Output the (x, y) coordinate of the center of the cell containing the given text.  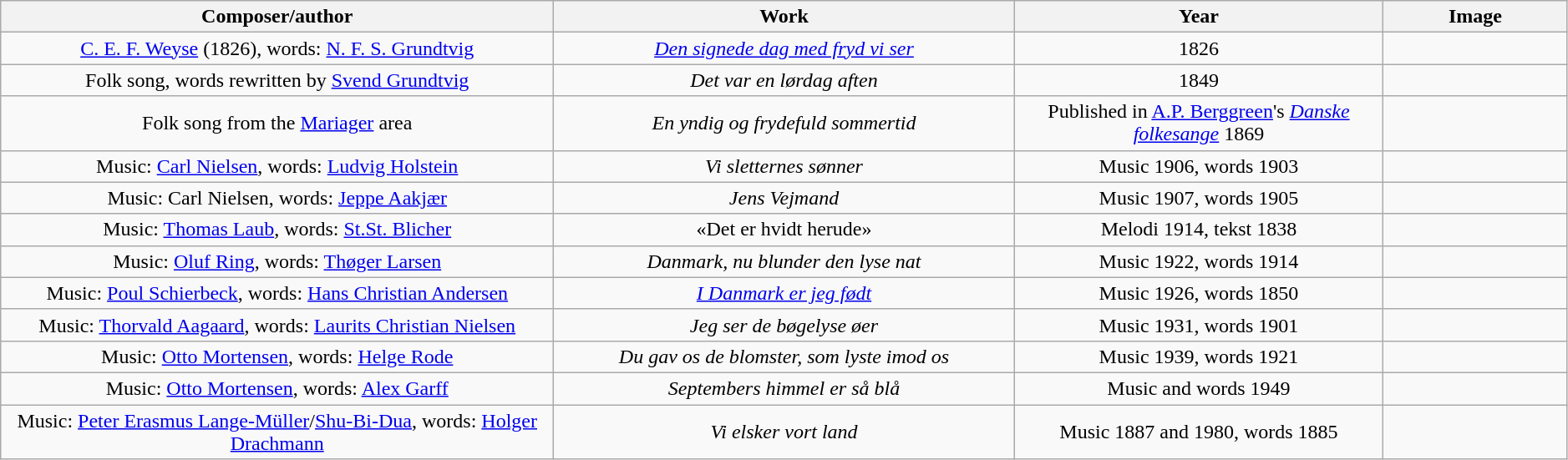
Year (1198, 17)
C. E. F. Weyse (1826), words: N. F. S. Grundtvig (277, 48)
Music: Thomas Laub, words: St.St. Blicher (277, 230)
Music: Oluf Ring, words: Thøger Larsen (277, 261)
1849 (1198, 80)
Vi elsker vort land (784, 431)
Den signede dag med fryd vi ser (784, 48)
Melodi 1914, tekst 1838 (1198, 230)
Music: Thorvald Aagaard, words: Laurits Christian Nielsen (277, 325)
Music 1931, words 1901 (1198, 325)
Music: Carl Nielsen, words: Jeppe Aakjær (277, 198)
Music 1906, words 1903 (1198, 166)
Music 1939, words 1921 (1198, 356)
Music: Poul Schierbeck, words: Hans Christian Andersen (277, 293)
Vi sletternes sønner (784, 166)
Composer/author (277, 17)
Music 1907, words 1905 (1198, 198)
Folk song from the Mariager area (277, 124)
Music: Otto Mortensen, words: Alex Garff (277, 388)
Det var en lørdag aften (784, 80)
Jens Vejmand (784, 198)
Music 1887 and 1980, words 1885 (1198, 431)
Danmark, nu blunder den lyse nat (784, 261)
Published in A.P. Berggreen's Danske folkesange 1869 (1198, 124)
Music and words 1949 (1198, 388)
I Danmark er jeg født (784, 293)
Folk song, words rewritten by Svend Grundtvig (277, 80)
Work (784, 17)
Du gav os de blomster, som lyste imod os (784, 356)
En yndig og frydefuld sommertid (784, 124)
1826 (1198, 48)
Septembers himmel er så blå (784, 388)
Music: Carl Nielsen, words: Ludvig Holstein (277, 166)
Music 1926, words 1850 (1198, 293)
Music 1922, words 1914 (1198, 261)
«Det er hvidt herude» (784, 230)
Music: Peter Erasmus Lange-Müller/Shu-Bi-Dua, words: Holger Drachmann (277, 431)
Image (1475, 17)
Jeg ser de bøgelyse øer (784, 325)
Music: Otto Mortensen, words: Helge Rode (277, 356)
